Determine the (x, y) coordinate at the center of the cell enclosing the given text.  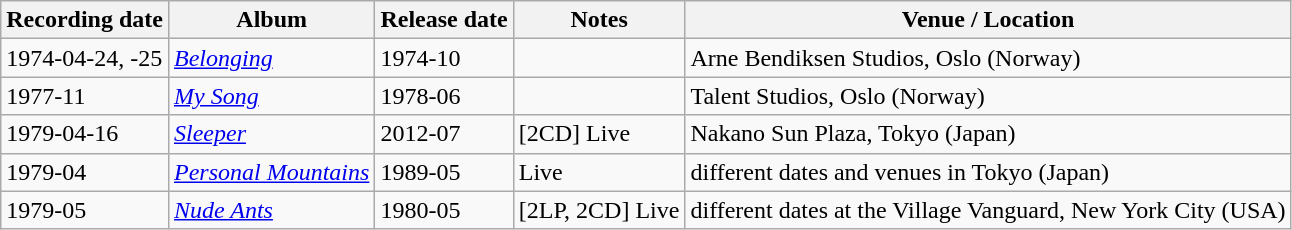
Venue / Location (988, 20)
1979-04-16 (85, 134)
Release date (444, 20)
My Song (271, 96)
1978-06 (444, 96)
Nude Ants (271, 210)
1979-04 (85, 172)
Talent Studios, Oslo (Norway) (988, 96)
1979-05 (85, 210)
Personal Mountains (271, 172)
1974-10 (444, 58)
Album (271, 20)
Nakano Sun Plaza, Tokyo (Japan) (988, 134)
1974-04-24, -25 (85, 58)
2012-07 (444, 134)
Recording date (85, 20)
Belonging (271, 58)
1977-11 (85, 96)
1980-05 (444, 210)
[2CD] Live (599, 134)
Arne Bendiksen Studios, Oslo (Norway) (988, 58)
different dates and venues in Tokyo (Japan) (988, 172)
Sleeper (271, 134)
[2LP, 2CD] Live (599, 210)
1989-05 (444, 172)
Notes (599, 20)
different dates at the Village Vanguard, New York City (USA) (988, 210)
Live (599, 172)
